Identify which cell holds the provided text, then report its (x, y) central coordinate. 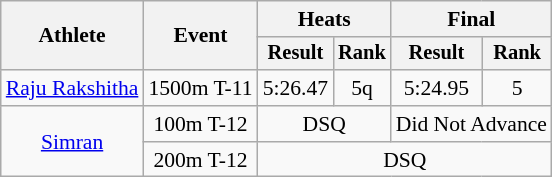
Athlete (72, 36)
5 (517, 88)
5:24.95 (436, 88)
5:26.47 (296, 88)
Raju Rakshitha (72, 88)
Simran (72, 142)
Event (200, 36)
Final (472, 19)
5q (362, 88)
1500m T-11 (200, 88)
Heats (324, 19)
DSQ (324, 124)
Did Not Advance (472, 124)
100m T-12 (200, 124)
